Extract the (X, Y) coordinate from the center of the cell holding the provided text.  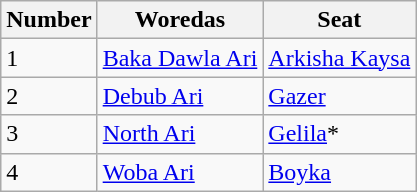
Seat (340, 20)
Woredas (180, 20)
Woba Ari (180, 172)
Baka Dawla Ari (180, 58)
Arkisha Kaysa (340, 58)
1 (49, 58)
Gelila* (340, 134)
North Ari (180, 134)
Number (49, 20)
3 (49, 134)
Gazer (340, 96)
Debub Ari (180, 96)
Boyka (340, 172)
2 (49, 96)
4 (49, 172)
